Return the [X, Y] coordinate for the center point of the cell that contains the specified text.  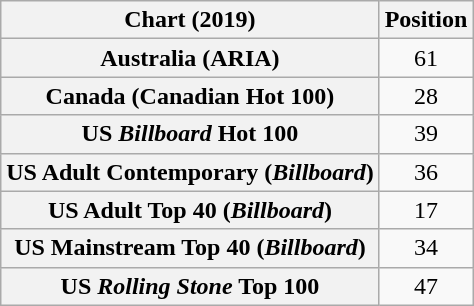
US Mainstream Top 40 (Billboard) [190, 248]
34 [426, 248]
Australia (ARIA) [190, 58]
Chart (2019) [190, 20]
Canada (Canadian Hot 100) [190, 96]
61 [426, 58]
Position [426, 20]
US Rolling Stone Top 100 [190, 286]
US Adult Top 40 (Billboard) [190, 210]
36 [426, 172]
28 [426, 96]
US Billboard Hot 100 [190, 134]
US Adult Contemporary (Billboard) [190, 172]
47 [426, 286]
39 [426, 134]
17 [426, 210]
